Output the (x, y) coordinate of the center of the cell containing the given text.  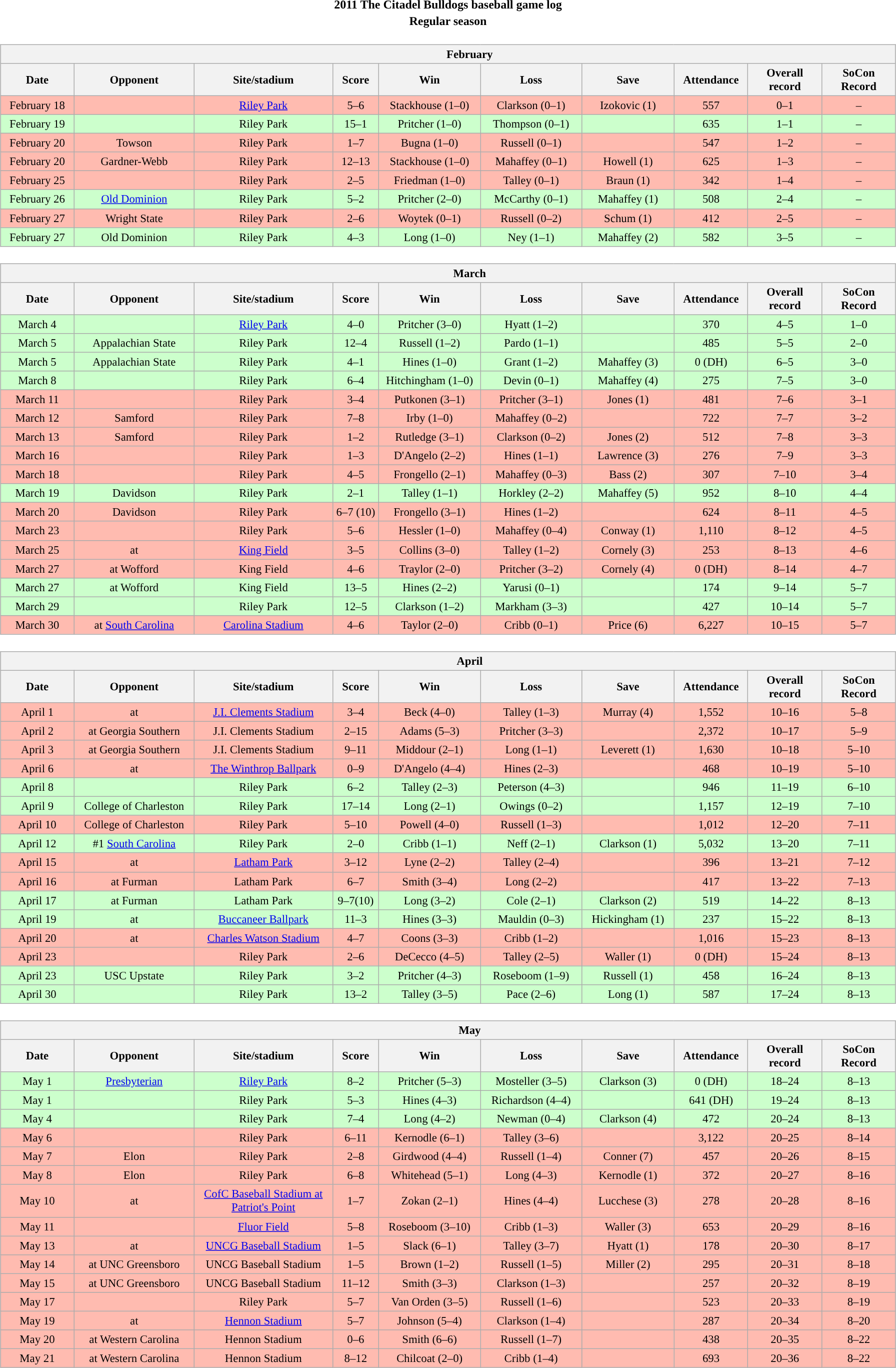
Russell (1–4) (531, 1156)
Long (2–2) (531, 881)
20–35 (785, 1339)
624 (711, 512)
Russell (1–2) (429, 343)
6–2 (355, 787)
8–20 (859, 1320)
Grant (1–2) (531, 362)
Rutledge (3–1) (429, 437)
7–6 (785, 399)
May 11 (37, 1226)
Whitehead (5–1) (429, 1175)
Bugna (1–0) (429, 143)
20–36 (785, 1358)
Pace (2–6) (531, 994)
412 (711, 218)
Leverett (1) (628, 750)
Hines (1–1) (531, 456)
2–4 (785, 199)
April 12 (37, 844)
13–21 (785, 862)
Smith (3–4) (429, 881)
18–24 (785, 1081)
Talley (2–5) (531, 956)
4–0 (355, 324)
Talley (1–2) (531, 550)
Richardson (4–4) (531, 1100)
10–19 (785, 768)
6–7 (10) (355, 512)
287 (711, 1320)
10–18 (785, 750)
4–4 (859, 493)
Markham (3–3) (531, 606)
Long (1–1) (531, 750)
April 20 (37, 938)
1,016 (711, 938)
May 17 (37, 1301)
4–1 (355, 362)
15–22 (785, 919)
20–29 (785, 1226)
1–1 (785, 124)
Hines (2–3) (531, 768)
4–3 (355, 237)
Mahaffey (3) (628, 362)
396 (711, 862)
Smith (6–6) (429, 1339)
Thompson (0–1) (531, 124)
April 2 (37, 731)
6–5 (785, 362)
0–6 (355, 1339)
Taylor (2–0) (429, 625)
April 17 (37, 900)
11–12 (355, 1283)
625 (711, 162)
Hines (4–3) (429, 1100)
D'Angelo (2–2) (429, 456)
10–17 (785, 731)
Mahaffey (0–1) (531, 162)
Pardo (1–1) (531, 343)
Presbyterian (134, 1081)
Russell (1–5) (531, 1264)
Russell (1–7) (531, 1339)
Long (3–2) (429, 900)
March 20 (37, 512)
Mahaffey (2) (628, 237)
Pritcher (3–0) (429, 324)
March (448, 273)
Horkley (2–2) (531, 493)
Pritcher (3–1) (531, 399)
May 10 (37, 1200)
Jones (2) (628, 437)
5–3 (355, 1100)
278 (711, 1200)
1,552 (711, 712)
Owings (0–2) (531, 806)
Lyne (2–2) (429, 862)
March 23 (37, 531)
Johnson (5–4) (429, 1320)
3–1 (859, 399)
Cribb (1–2) (531, 938)
Price (6) (628, 625)
April 9 (37, 806)
February 18 (37, 105)
Lucchese (3) (628, 1200)
16–24 (785, 975)
307 (711, 475)
Waller (3) (628, 1226)
May 7 (37, 1156)
Zokan (2–1) (429, 1200)
Talley (2–4) (531, 862)
12–13 (355, 162)
#1 South Carolina (134, 844)
Hines (3–3) (429, 919)
7–5 (785, 381)
February (448, 54)
Clarkson (4) (628, 1119)
May 20 (37, 1339)
1–0 (859, 324)
at South Carolina (134, 625)
Talley (3–6) (531, 1138)
Girdwood (4–4) (429, 1156)
Frongello (3–1) (429, 512)
2,372 (711, 731)
Kernodle (1) (628, 1175)
Buccaneer Ballpark (263, 919)
Cribb (1–3) (531, 1226)
7–7 (785, 418)
March 13 (37, 437)
Cornely (3) (628, 550)
15–24 (785, 956)
Talley (1–1) (429, 493)
Long (1–0) (429, 237)
Middour (2–1) (429, 750)
Bass (2) (628, 475)
1–4 (785, 181)
Talley (0–1) (531, 181)
0–9 (355, 768)
Cribb (1–4) (531, 1358)
Hines (1–2) (531, 512)
May 21 (37, 1358)
Hyatt (1–2) (531, 324)
Clarkson (3) (628, 1081)
Gardner-Webb (134, 162)
DeCecco (4–5) (429, 956)
Collins (3–0) (429, 550)
Lawrence (3) (628, 456)
275 (711, 381)
Cole (2–1) (531, 900)
Howell (1) (628, 162)
Clarkson (0–1) (531, 105)
CofC Baseball Stadium at Patriot's Point (263, 1200)
7–13 (859, 881)
20–27 (785, 1175)
March 12 (37, 418)
Long (4–3) (531, 1175)
14–22 (785, 900)
Mahaffey (4) (628, 381)
472 (711, 1119)
Chilcoat (2–0) (429, 1358)
Pritcher (3–3) (531, 731)
20–34 (785, 1320)
Russell (1–3) (531, 825)
Talley (3–5) (429, 994)
Clarkson (0–2) (531, 437)
Cribb (0–1) (531, 625)
Devin (0–1) (531, 381)
Traylor (2–0) (429, 569)
5–9 (859, 731)
Murray (4) (628, 712)
10–16 (785, 712)
Newman (0–4) (531, 1119)
20–28 (785, 1200)
12–5 (355, 606)
10–15 (785, 625)
6,227 (711, 625)
Mosteller (3–5) (531, 1081)
19–24 (785, 1100)
Waller (1) (628, 956)
Long (1) (628, 994)
8–17 (859, 1245)
Mahaffey (0–2) (531, 418)
6–4 (355, 381)
20–25 (785, 1138)
Adams (5–3) (429, 731)
519 (711, 900)
May 15 (37, 1283)
Cribb (1–1) (429, 844)
9–7(10) (355, 900)
17–14 (355, 806)
6–7 (355, 881)
Irby (1–0) (429, 418)
Charles Watson Stadium (263, 938)
468 (711, 768)
13–2 (355, 994)
Long (4–2) (429, 1119)
1,157 (711, 806)
February 25 (37, 181)
Ney (1–1) (531, 237)
952 (711, 493)
April 1 (37, 712)
Roseboom (3–10) (429, 1226)
Jones (1) (628, 399)
April 30 (37, 994)
Yarusi (0–1) (531, 587)
March 8 (37, 381)
Hickingham (1) (628, 919)
15–23 (785, 938)
Miller (2) (628, 1264)
May 4 (37, 1119)
Mauldin (0–3) (531, 919)
12–20 (785, 825)
1,110 (711, 531)
May (448, 1030)
Hitchingham (1–0) (429, 381)
Beck (4–0) (429, 712)
Clarkson (1) (628, 844)
May 8 (37, 1175)
Mahaffey (0–4) (531, 531)
12–4 (355, 343)
May 6 (37, 1138)
Hines (2–2) (429, 587)
10–14 (785, 606)
April 3 (37, 750)
427 (711, 606)
641 (DH) (711, 1100)
512 (711, 437)
February 19 (37, 124)
February 26 (37, 199)
557 (711, 105)
2–15 (355, 731)
372 (711, 1175)
3–12 (355, 862)
6–11 (355, 1138)
McCarthy (0–1) (531, 199)
20–26 (785, 1156)
6–8 (355, 1175)
6–10 (859, 787)
295 (711, 1264)
Pritcher (2–0) (429, 199)
485 (711, 343)
276 (711, 456)
April 6 (37, 768)
3,122 (711, 1138)
257 (711, 1283)
342 (711, 181)
13–20 (785, 844)
Brown (1–2) (429, 1264)
April 19 (37, 919)
20–31 (785, 1264)
20–24 (785, 1119)
17–24 (785, 994)
5,032 (711, 844)
1,630 (711, 750)
Clarkson (1–2) (429, 606)
417 (711, 881)
20–32 (785, 1283)
722 (711, 418)
Conner (7) (628, 1156)
Pritcher (4–3) (429, 975)
438 (711, 1339)
Pritcher (5–3) (429, 1081)
USC Upstate (134, 975)
Conway (1) (628, 531)
Woytek (0–1) (429, 218)
8–15 (859, 1156)
Schum (1) (628, 218)
Clarkson (1–3) (531, 1283)
635 (711, 124)
Russell (1–6) (531, 1301)
Izokovic (1) (628, 105)
9–11 (355, 750)
Clarkson (1–4) (531, 1320)
Coons (3–3) (429, 938)
May 13 (37, 1245)
May 14 (37, 1264)
Hines (4–4) (531, 1200)
7–12 (859, 862)
Hyatt (1) (628, 1245)
Fluor Field (263, 1226)
Talley (1–3) (531, 712)
458 (711, 975)
Van Orden (3–5) (429, 1301)
Long (2–1) (429, 806)
Russell (0–2) (531, 218)
Frongello (2–1) (429, 475)
Braun (1) (628, 181)
Neff (2–1) (531, 844)
13–22 (785, 881)
Putkonen (3–1) (429, 399)
Hessler (1–0) (429, 531)
8–2 (355, 1081)
547 (711, 143)
11–19 (785, 787)
5–2 (355, 199)
12–19 (785, 806)
April 10 (37, 825)
Roseboom (1–9) (531, 975)
237 (711, 919)
March 19 (37, 493)
0–1 (785, 105)
March 25 (37, 550)
March 18 (37, 475)
March 11 (37, 399)
Mahaffey (5) (628, 493)
20–33 (785, 1301)
D'Angelo (4–4) (429, 768)
Mahaffey (0–3) (531, 475)
5–5 (785, 343)
582 (711, 237)
Mahaffey (1) (628, 199)
8–11 (785, 512)
13–5 (355, 587)
Russell (0–1) (531, 143)
7–9 (785, 456)
523 (711, 1301)
April 16 (37, 881)
April 15 (37, 862)
March 4 (37, 324)
253 (711, 550)
2–1 (355, 493)
Pritcher (3–2) (531, 569)
Pritcher (1–0) (429, 124)
March 16 (37, 456)
Smith (3–3) (429, 1283)
March 30 (37, 625)
Carolina Stadium (263, 625)
Slack (6–1) (429, 1245)
April 8 (37, 787)
May 19 (37, 1320)
Kernodle (6–1) (429, 1138)
481 (711, 399)
457 (711, 1156)
9–14 (785, 587)
693 (711, 1358)
8–10 (785, 493)
8–18 (859, 1264)
Talley (3–7) (531, 1245)
11–3 (355, 919)
15–1 (355, 124)
174 (711, 587)
7–4 (355, 1119)
1,012 (711, 825)
Powell (4–0) (429, 825)
Wright State (134, 218)
2–8 (355, 1156)
20–30 (785, 1245)
Talley (2–3) (429, 787)
508 (711, 199)
946 (711, 787)
Friedman (1–0) (429, 181)
The Winthrop Ballpark (263, 768)
March 29 (37, 606)
April (448, 661)
370 (711, 324)
Russell (1) (628, 975)
Cornely (4) (628, 569)
653 (711, 1226)
Peterson (4–3) (531, 787)
178 (711, 1245)
Hines (1–0) (429, 362)
Clarkson (2) (628, 900)
587 (711, 994)
Towson (134, 143)
